Capture the cell that displays the provided text and extract its (x, y) central coordinate. 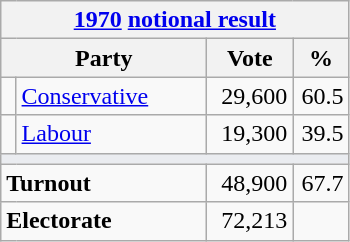
48,900 (250, 183)
72,213 (250, 221)
Vote (250, 58)
39.5 (321, 134)
60.5 (321, 96)
Party (104, 58)
% (321, 58)
19,300 (250, 134)
1970 notional result (175, 20)
29,600 (250, 96)
Electorate (104, 221)
Turnout (104, 183)
Conservative (112, 96)
67.7 (321, 183)
Labour (112, 134)
